Pinpoint the cell where the given text exists, returning its [x, y] midpoint coordinate. 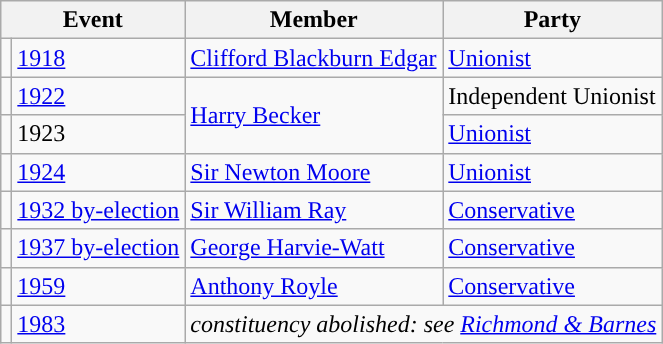
Party [552, 20]
1937 by-election [98, 248]
Independent Unionist [552, 96]
1932 by-election [98, 210]
1983 [98, 324]
Event [93, 20]
1918 [98, 58]
Clifford Blackburn Edgar [314, 58]
1923 [98, 134]
Member [314, 20]
1959 [98, 286]
1922 [98, 96]
Sir William Ray [314, 210]
Sir Newton Moore [314, 172]
Harry Becker [314, 115]
constituency abolished: see Richmond & Barnes [424, 324]
1924 [98, 172]
George Harvie-Watt [314, 248]
Anthony Royle [314, 286]
